Find where the given text appears and provide that cell's center as (X, Y) coordinate. 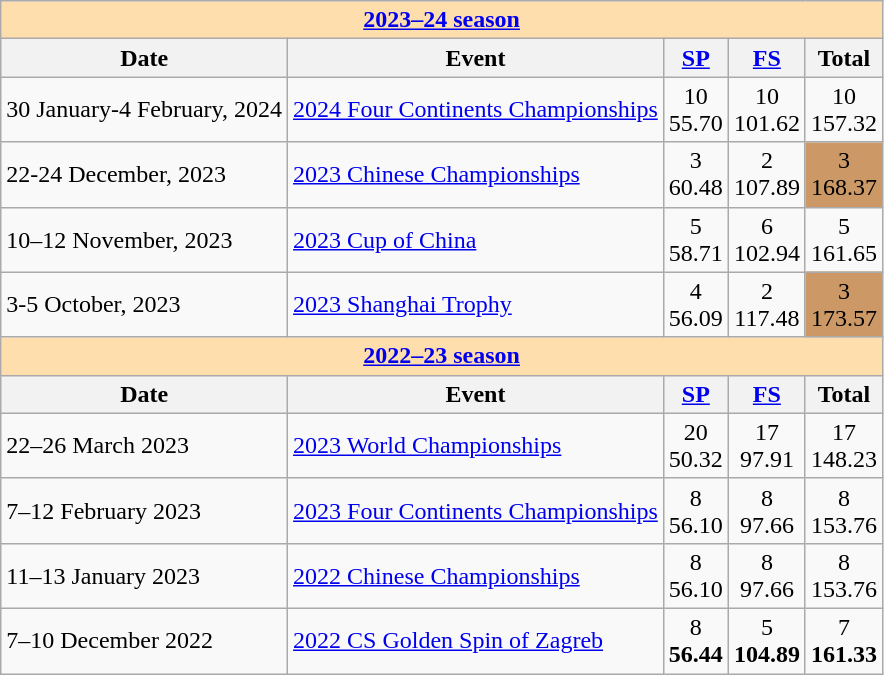
2023 Shanghai Trophy (476, 304)
3 173.57 (844, 304)
2024 Four Continents Championships (476, 110)
3 168.37 (844, 174)
22-24 December, 2023 (144, 174)
10 101.62 (766, 110)
17 148.23 (844, 446)
3 60.48 (696, 174)
10–12 November, 2023 (144, 240)
7–10 December 2022 (144, 640)
5 104.89 (766, 640)
5 161.65 (844, 240)
8 56.44 (696, 640)
2022 CS Golden Spin of Zagreb (476, 640)
7–12 February 2023 (144, 510)
10 55.70 (696, 110)
2 107.89 (766, 174)
2023 Cup of China (476, 240)
5 58.71 (696, 240)
10 157.32 (844, 110)
4 56.09 (696, 304)
2023–24 season (442, 20)
17 97.91 (766, 446)
2023 Four Continents Championships (476, 510)
2022–23 season (442, 356)
11–13 January 2023 (144, 576)
2023 Chinese Championships (476, 174)
2023 World Championships (476, 446)
2 117.48 (766, 304)
7 161.33 (844, 640)
6 102.94 (766, 240)
30 January-4 February, 2024 (144, 110)
3-5 October, 2023 (144, 304)
2022 Chinese Championships (476, 576)
20 50.32 (696, 446)
22–26 March 2023 (144, 446)
